Provide the (X, Y) coordinate of the cell's center where the given text is located.  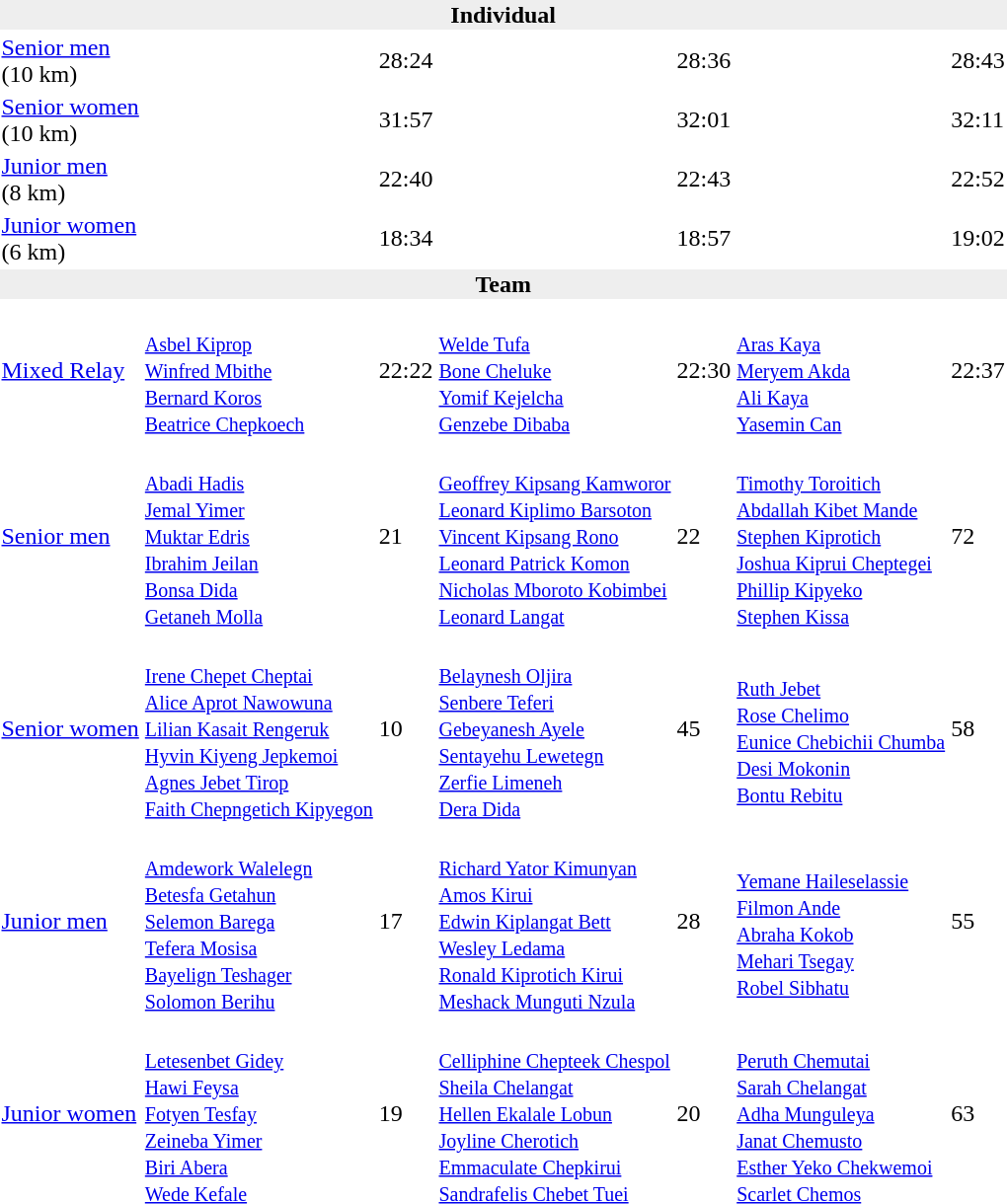
Abadi HadisJemal YimerMuktar EdrisIbrahim JeilanBonsa DidaGetaneh Molla (259, 536)
28:36 (704, 61)
72 (978, 536)
18:34 (406, 239)
Irene Chepet CheptaiAlice Aprot NawowunaLilian Kasait RengerukHyvin Kiyeng JepkemoiAgnes Jebet TiropFaith Chepngetich Kipyegon (259, 728)
22:37 (978, 370)
21 (406, 536)
Ruth JebetRose ChelimoEunice Chebichii ChumbaDesi MokoninBontu Rebitu (841, 728)
17 (406, 921)
Senior men(10 km) (70, 61)
28:43 (978, 61)
22:40 (406, 180)
Asbel KipropWinfred MbitheBernard KorosBeatrice Chepkoech (259, 370)
Geoffrey Kipsang KamwororLeonard Kiplimo BarsotonVincent Kipsang RonoLeonard Patrick KomonNicholas Mboroto KobimbeiLeonard Langat (555, 536)
Senior women (70, 728)
55 (978, 921)
45 (704, 728)
Mixed Relay (70, 370)
32:11 (978, 120)
22 (704, 536)
Aras KayaMeryem AkdaAli KayaYasemin Can (841, 370)
58 (978, 728)
Junior women(6 km) (70, 239)
18:57 (704, 239)
Belaynesh OljiraSenbere TeferiGebeyanesh AyeleSentayehu LewetegnZerfie LimenehDera Dida (555, 728)
22:52 (978, 180)
Junior men (70, 921)
Timothy ToroitichAbdallah Kibet MandeStephen KiprotichJoshua Kiprui CheptegeiPhillip KipyekoStephen Kissa (841, 536)
28:24 (406, 61)
Senior women(10 km) (70, 120)
22:43 (704, 180)
31:57 (406, 120)
Senior men (70, 536)
Amdework WalelegnBetesfa GetahunSelemon BaregaTefera MosisaBayelign TeshagerSolomon Berihu (259, 921)
22:22 (406, 370)
Yemane HaileselassieFilmon AndeAbraha KokobMehari TsegayRobel Sibhatu (841, 921)
32:01 (704, 120)
Welde TufaBone ChelukeYomif KejelchaGenzebe Dibaba (555, 370)
10 (406, 728)
Richard Yator KimunyanAmos KiruiEdwin Kiplangat BettWesley LedamaRonald Kiprotich KiruiMeshack Munguti Nzula (555, 921)
Individual (503, 15)
Junior men(8 km) (70, 180)
Team (503, 284)
22:30 (704, 370)
28 (704, 921)
19:02 (978, 239)
